From the cell containing the given text, extract its center point as (x, y) coordinate. 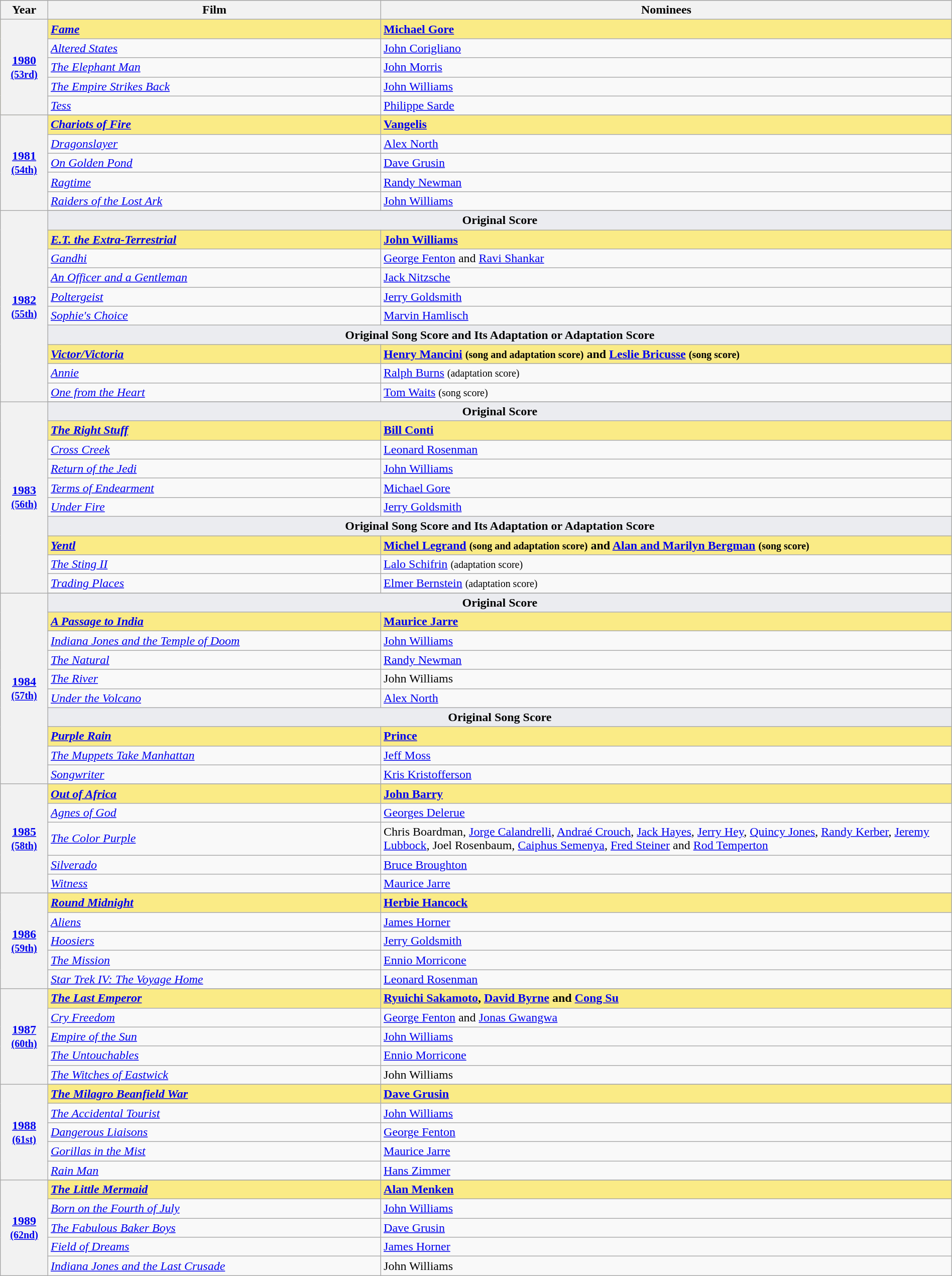
Herbie Hancock (667, 903)
Kris Kristofferson (667, 774)
An Officer and a Gentleman (214, 278)
Under Fire (214, 507)
Empire of the Sun (214, 1036)
Witness (214, 884)
George Fenton and Jonas Gwangwa (667, 1017)
Hoosiers (214, 941)
Fame (214, 29)
Gandhi (214, 259)
The Sting II (214, 564)
Tess (214, 105)
John Morris (667, 67)
Indiana Jones and the Last Crusade (214, 1266)
1986(59th) (24, 941)
Return of the Jedi (214, 469)
Field of Dreams (214, 1247)
The Last Emperor (214, 998)
1987(60th) (24, 1036)
A Passage to India (214, 622)
1985(58th) (24, 839)
George Fenton (667, 1132)
The Little Mermaid (214, 1190)
Round Midnight (214, 903)
Ralph Burns (adaptation score) (667, 373)
Michel Legrand (song and adaptation score) and Alan and Marilyn Bergman (song score) (667, 545)
Star Trek IV: The Voyage Home (214, 979)
George Fenton and Ravi Shankar (667, 259)
The Mission (214, 960)
Altered States (214, 48)
Gorillas in the Mist (214, 1151)
The Natural (214, 660)
Victor/Victoria (214, 354)
The Elephant Man (214, 67)
Annie (214, 373)
Jack Nitzsche (667, 278)
Songwriter (214, 774)
Cry Freedom (214, 1017)
Film (214, 10)
Hans Zimmer (667, 1171)
1981(54th) (24, 163)
Dangerous Liaisons (214, 1132)
Dragonslayer (214, 144)
Tom Waits (song score) (667, 392)
Alan Menken (667, 1190)
Agnes of God (214, 813)
1989(62nd) (24, 1228)
1984(57th) (24, 689)
Year (24, 10)
The River (214, 679)
Ragtime (214, 182)
Original Song Score (500, 717)
Purple Rain (214, 736)
Bruce Broughton (667, 864)
1983(56th) (24, 497)
Lalo Schifrin (adaptation score) (667, 564)
Elmer Bernstein (adaptation score) (667, 584)
1988(61st) (24, 1132)
The Fabulous Baker Boys (214, 1228)
The Witches of Eastwick (214, 1075)
The Untouchables (214, 1056)
Indiana Jones and the Temple of Doom (214, 641)
Aliens (214, 922)
Bill Conti (667, 430)
The Empire Strikes Back (214, 86)
Georges Delerue (667, 813)
Cross Creek (214, 449)
Jeff Moss (667, 755)
John Corigliano (667, 48)
Philippe Sarde (667, 105)
Terms of Endearment (214, 488)
1980(53rd) (24, 67)
Silverado (214, 864)
Under the Volcano (214, 698)
Ryuichi Sakamoto, David Byrne and Cong Su (667, 998)
Yentl (214, 545)
Vangelis (667, 125)
Nominees (667, 10)
The Milagro Beanfield War (214, 1094)
Trading Places (214, 584)
Rain Man (214, 1171)
Poltergeist (214, 297)
1982(55th) (24, 306)
Prince (667, 736)
Henry Mancini (song and adaptation score) and Leslie Bricusse (song score) (667, 354)
The Muppets Take Manhattan (214, 755)
Raiders of the Lost Ark (214, 201)
Chariots of Fire (214, 125)
John Barry (667, 793)
The Accidental Tourist (214, 1113)
Marvin Hamlisch (667, 316)
One from the Heart (214, 392)
Out of Africa (214, 793)
On Golden Pond (214, 163)
E.T. the Extra-Terrestrial (214, 240)
Born on the Fourth of July (214, 1209)
The Right Stuff (214, 430)
Sophie's Choice (214, 316)
The Color Purple (214, 839)
